Find where the given text appears and provide that cell's center as [x, y] coordinate. 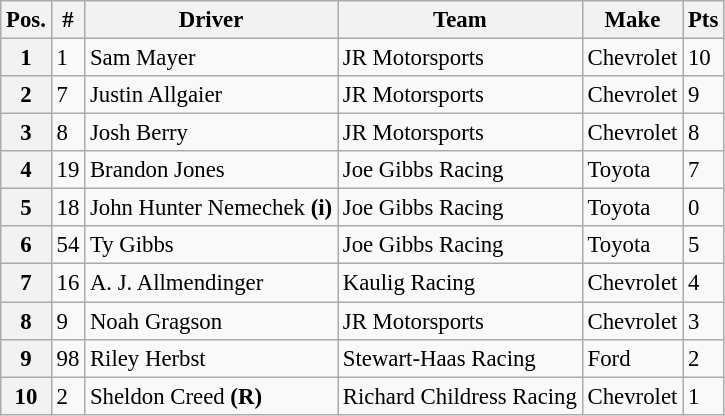
Driver [212, 20]
Sam Mayer [212, 58]
Riley Herbst [212, 358]
# [68, 20]
Ty Gibbs [212, 245]
Richard Childress Racing [460, 396]
16 [68, 283]
54 [68, 245]
98 [68, 358]
John Hunter Nemechek (i) [212, 208]
19 [68, 170]
Sheldon Creed (R) [212, 396]
A. J. Allmendinger [212, 283]
Ford [632, 358]
Make [632, 20]
Brandon Jones [212, 170]
Kaulig Racing [460, 283]
Stewart-Haas Racing [460, 358]
18 [68, 208]
Pts [704, 20]
Team [460, 20]
Justin Allgaier [212, 95]
6 [26, 245]
Noah Gragson [212, 321]
0 [704, 208]
Pos. [26, 20]
Josh Berry [212, 133]
